Output the (X, Y) coordinate of the center of the cell containing the given text.  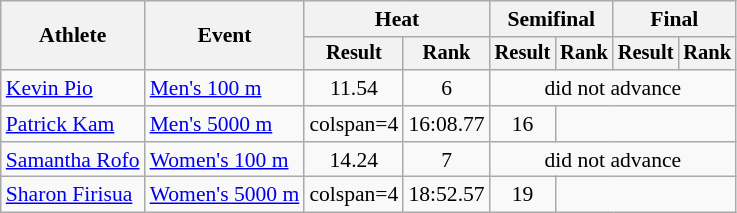
7 (446, 160)
Event (225, 36)
Women's 100 m (225, 160)
Heat (396, 19)
Patrick Kam (73, 124)
14.24 (354, 160)
16 (523, 124)
16:08.77 (446, 124)
Men's 5000 m (225, 124)
Samantha Rofo (73, 160)
6 (446, 88)
11.54 (354, 88)
Men's 100 m (225, 88)
18:52.57 (446, 195)
Final (674, 19)
Sharon Firisua (73, 195)
Semifinal (552, 19)
19 (523, 195)
Women's 5000 m (225, 195)
Athlete (73, 36)
Kevin Pio (73, 88)
